Search for the cell housing the specified text and yield its [X, Y] center coordinate. 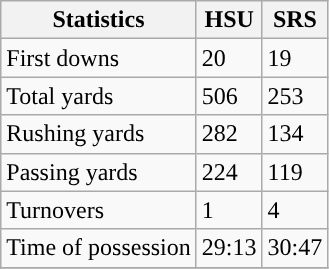
SRS [295, 20]
HSU [229, 20]
Turnovers [99, 210]
119 [295, 172]
30:47 [295, 248]
Statistics [99, 20]
4 [295, 210]
Total yards [99, 96]
First downs [99, 58]
224 [229, 172]
253 [295, 96]
1 [229, 210]
19 [295, 58]
134 [295, 134]
29:13 [229, 248]
506 [229, 96]
Passing yards [99, 172]
282 [229, 134]
20 [229, 58]
Rushing yards [99, 134]
Time of possession [99, 248]
